For the text-containing cell, return its midpoint in (x, y) coordinate format. 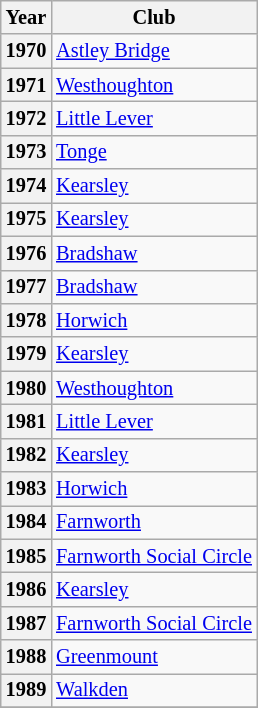
1971 (26, 85)
1974 (26, 186)
1986 (26, 589)
Year (26, 17)
1980 (26, 388)
1981 (26, 421)
Astley Bridge (154, 51)
1989 (26, 690)
1977 (26, 287)
1976 (26, 253)
Farnworth (154, 522)
Walkden (154, 690)
Tonge (154, 152)
1973 (26, 152)
1988 (26, 657)
1983 (26, 489)
1979 (26, 354)
1970 (26, 51)
1984 (26, 522)
1985 (26, 556)
Club (154, 17)
Greenmount (154, 657)
1972 (26, 118)
1982 (26, 455)
1975 (26, 219)
1987 (26, 623)
1978 (26, 320)
